Pinpoint the cell where the given text exists, returning its (x, y) midpoint coordinate. 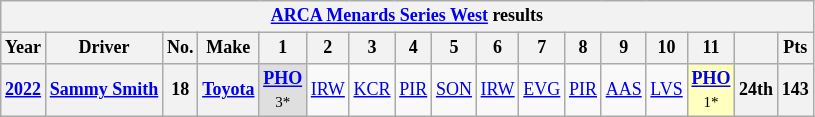
SON (454, 90)
KCR (372, 90)
3 (372, 48)
Toyota (228, 90)
Driver (104, 48)
9 (624, 48)
Year (24, 48)
18 (180, 90)
10 (666, 48)
24th (756, 90)
ARCA Menards Series West results (407, 16)
PHO3* (283, 90)
LVS (666, 90)
6 (498, 48)
Make (228, 48)
1 (283, 48)
143 (795, 90)
No. (180, 48)
8 (584, 48)
4 (414, 48)
EVG (542, 90)
5 (454, 48)
11 (711, 48)
Sammy Smith (104, 90)
AAS (624, 90)
2022 (24, 90)
PHO1* (711, 90)
2 (328, 48)
7 (542, 48)
Pts (795, 48)
